Find where the given text appears and provide that cell's center as (x, y) coordinate. 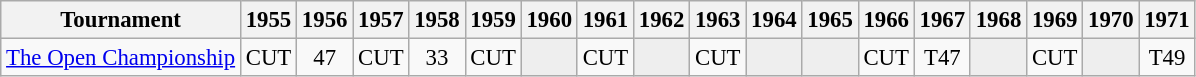
1958 (437, 20)
33 (437, 58)
The Open Championship (121, 58)
1961 (605, 20)
T47 (942, 58)
1960 (549, 20)
1966 (886, 20)
1970 (1111, 20)
1963 (718, 20)
1957 (381, 20)
T49 (1167, 58)
1962 (661, 20)
1969 (1055, 20)
1965 (830, 20)
1959 (493, 20)
1956 (325, 20)
1967 (942, 20)
Tournament (121, 20)
1955 (268, 20)
1964 (774, 20)
1971 (1167, 20)
1968 (998, 20)
47 (325, 58)
